From the cell containing the given text, extract its center point as [X, Y] coordinate. 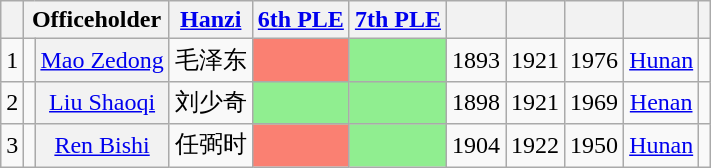
1 [12, 60]
毛泽东 [210, 60]
1976 [594, 60]
Henan [662, 102]
刘少奇 [210, 102]
Mao Zedong [102, 60]
任弼时 [210, 146]
1950 [594, 146]
Liu Shaoqi [102, 102]
Hanzi [210, 20]
Officeholder [96, 20]
3 [12, 146]
2 [12, 102]
Ren Bishi [102, 146]
1898 [476, 102]
1904 [476, 146]
1922 [536, 146]
7th PLE [398, 20]
1969 [594, 102]
6th PLE [300, 20]
1893 [476, 60]
